Output the [x, y] coordinate of the center of the cell containing the given text.  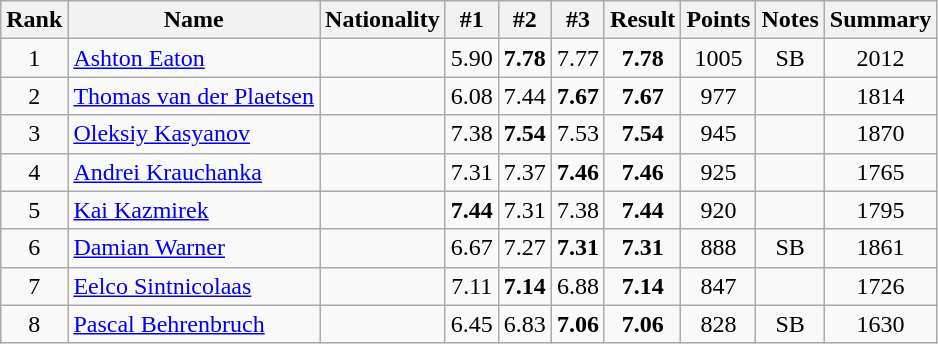
6.45 [472, 324]
1005 [718, 58]
7.27 [524, 248]
Ashton Eaton [194, 58]
6 [34, 248]
5.90 [472, 58]
Result [642, 20]
3 [34, 134]
Rank [34, 20]
925 [718, 172]
Points [718, 20]
Oleksiy Kasyanov [194, 134]
5 [34, 210]
920 [718, 210]
Eelco Sintnicolaas [194, 286]
7.11 [472, 286]
#3 [578, 20]
7.37 [524, 172]
Damian Warner [194, 248]
6.83 [524, 324]
6.67 [472, 248]
1 [34, 58]
Summary [880, 20]
Andrei Krauchanka [194, 172]
888 [718, 248]
1726 [880, 286]
Nationality [383, 20]
4 [34, 172]
Name [194, 20]
Pascal Behrenbruch [194, 324]
1861 [880, 248]
945 [718, 134]
2 [34, 96]
1870 [880, 134]
1630 [880, 324]
1814 [880, 96]
7.53 [578, 134]
7 [34, 286]
847 [718, 286]
977 [718, 96]
#2 [524, 20]
2012 [880, 58]
1795 [880, 210]
Thomas van der Plaetsen [194, 96]
8 [34, 324]
#1 [472, 20]
Notes [790, 20]
1765 [880, 172]
828 [718, 324]
6.08 [472, 96]
Kai Kazmirek [194, 210]
7.77 [578, 58]
6.88 [578, 286]
